Return the (x, y) coordinate for the center point of the cell that contains the specified text.  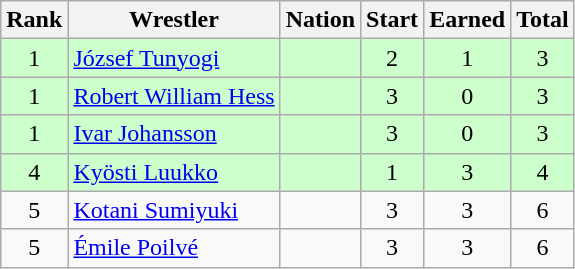
Start (392, 20)
Rank (34, 20)
Wrestler (174, 20)
Émile Poilvé (174, 248)
Ivar Johansson (174, 134)
2 (392, 58)
József Tunyogi (174, 58)
Robert William Hess (174, 96)
Earned (468, 20)
Total (543, 20)
Nation (320, 20)
Kotani Sumiyuki (174, 210)
Kyösti Luukko (174, 172)
